Pinpoint the cell where the given text exists, returning its (X, Y) midpoint coordinate. 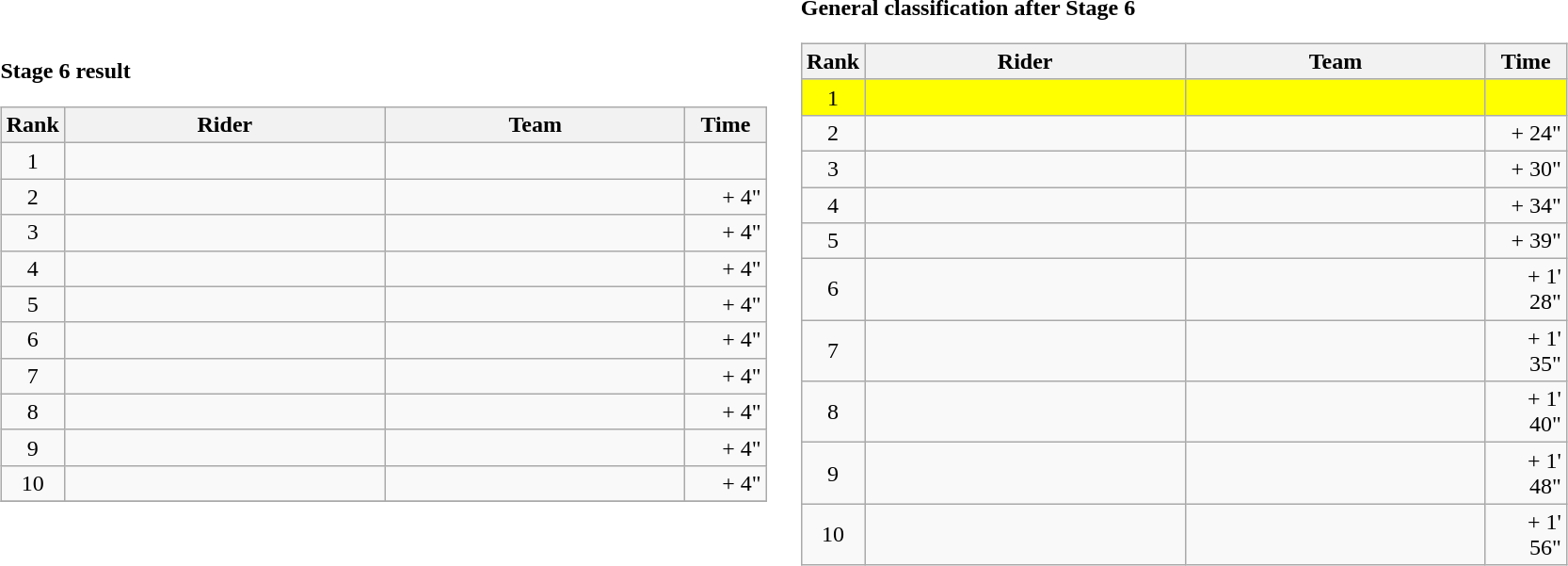
+ 24" (1526, 133)
+ 1' 35" (1526, 350)
+ 1' 48" (1526, 473)
+ 30" (1526, 169)
+ 1' 28" (1526, 290)
+ 34" (1526, 204)
+ 1' 56" (1526, 535)
+ 39" (1526, 241)
+ 1' 40" (1526, 412)
